Search for the cell housing the specified text and yield its [X, Y] center coordinate. 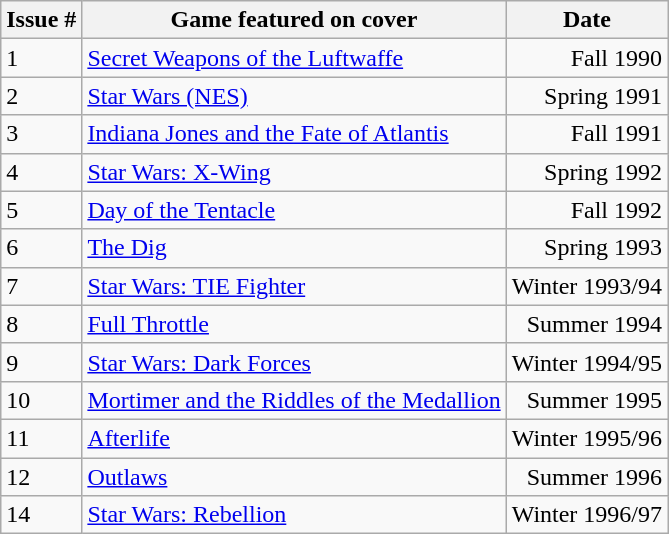
1 [42, 58]
3 [42, 134]
Winter 1994/95 [586, 362]
Winter 1993/94 [586, 286]
Fall 1992 [586, 210]
Winter 1995/96 [586, 438]
2 [42, 96]
Summer 1994 [586, 324]
Fall 1991 [586, 134]
9 [42, 362]
Fall 1990 [586, 58]
Summer 1996 [586, 477]
The Dig [294, 248]
Afterlife [294, 438]
12 [42, 477]
Issue # [42, 20]
Day of the Tentacle [294, 210]
Star Wars: Dark Forces [294, 362]
Star Wars (NES) [294, 96]
5 [42, 210]
Spring 1991 [586, 96]
Full Throttle [294, 324]
Secret Weapons of the Luftwaffe [294, 58]
Mortimer and the Riddles of the Medallion [294, 400]
11 [42, 438]
Star Wars: Rebellion [294, 515]
6 [42, 248]
Indiana Jones and the Fate of Atlantis [294, 134]
4 [42, 172]
Spring 1992 [586, 172]
Star Wars: X-Wing [294, 172]
Winter 1996/97 [586, 515]
10 [42, 400]
7 [42, 286]
8 [42, 324]
14 [42, 515]
Date [586, 20]
Summer 1995 [586, 400]
Outlaws [294, 477]
Game featured on cover [294, 20]
Spring 1993 [586, 248]
Star Wars: TIE Fighter [294, 286]
